Search for the cell housing the specified text and yield its [x, y] center coordinate. 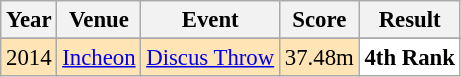
Event [210, 20]
Venue [99, 20]
Score [320, 20]
Discus Throw [210, 58]
Year [29, 20]
2014 [29, 58]
Result [410, 20]
Incheon [99, 58]
4th Rank [410, 58]
37.48m [320, 58]
